Scan for the cell matching the given text and deliver its (X, Y) coordinate at center. 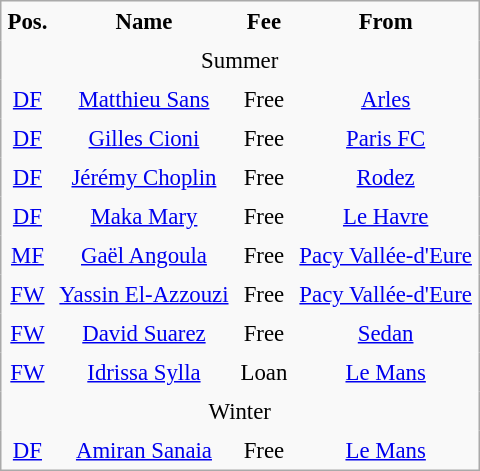
Maka Mary (144, 216)
Arles (386, 100)
Name (144, 21)
Amiran Sanaia (144, 451)
Idrissa Sylla (144, 372)
Jérémy Choplin (144, 178)
Gaël Angoula (144, 256)
Summer (240, 60)
Yassin El-Azzouzi (144, 294)
Le Havre (386, 216)
Matthieu Sans (144, 100)
Loan (264, 372)
From (386, 21)
Pos. (28, 21)
David Suarez (144, 334)
Sedan (386, 334)
Winter (240, 412)
Gilles Cioni (144, 138)
Fee (264, 21)
Paris FC (386, 138)
Rodez (386, 178)
MF (28, 256)
